For the text-containing cell, return its midpoint in (x, y) coordinate format. 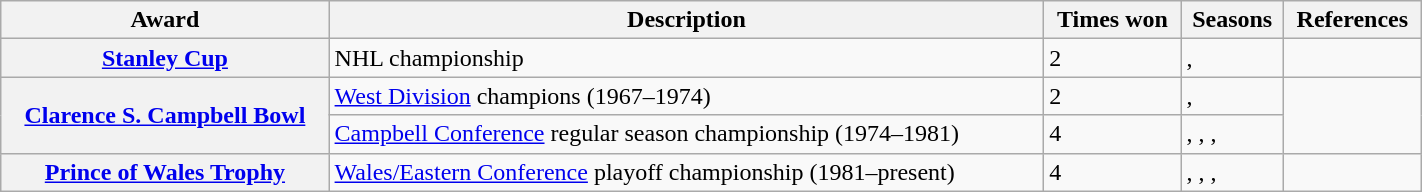
Campbell Conference regular season championship (1974–1981) (686, 134)
Clarence S. Campbell Bowl (165, 115)
Stanley Cup (165, 58)
Description (686, 20)
Wales/Eastern Conference playoff championship (1981–present) (686, 172)
Times won (1112, 20)
Prince of Wales Trophy (165, 172)
NHL championship (686, 58)
References (1352, 20)
Award (165, 20)
West Division champions (1967–1974) (686, 96)
Seasons (1232, 20)
